Locate the cell with the specified text and output its (X, Y) center coordinate. 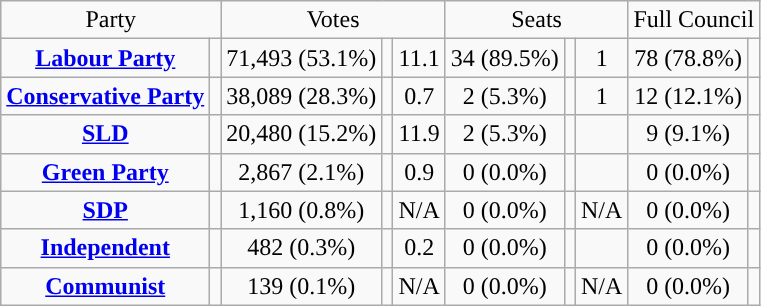
12 (12.1%) (688, 96)
Conservative Party (106, 96)
482 (0.3%) (302, 248)
Green Party (106, 172)
Votes (334, 20)
2,867 (2.1%) (302, 172)
Seats (536, 20)
Communist (106, 286)
1,160 (0.8%) (302, 210)
71,493 (53.1%) (302, 58)
11.9 (419, 134)
139 (0.1%) (302, 286)
78 (78.8%) (688, 58)
Labour Party (106, 58)
9 (9.1%) (688, 134)
Party (111, 20)
38,089 (28.3%) (302, 96)
0.9 (419, 172)
34 (89.5%) (504, 58)
20,480 (15.2%) (302, 134)
SDP (106, 210)
SLD (106, 134)
0.7 (419, 96)
11.1 (419, 58)
0.2 (419, 248)
Full Council (694, 20)
Independent (106, 248)
